Return [x, y] of the center of cell containing provided text 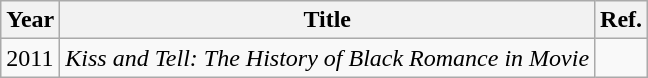
Title [328, 20]
Kiss and Tell: The History of Black Romance in Movie [328, 58]
Ref. [622, 20]
2011 [30, 58]
Year [30, 20]
